Provide the (X, Y) coordinate of the cell's center where the given text is located.  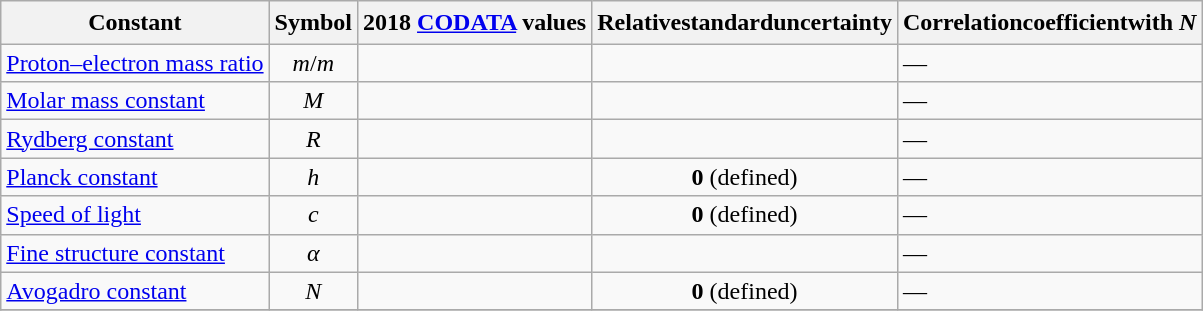
Planck constant (135, 177)
m/m (313, 63)
Correlationcoefficientwith N (1050, 22)
Rydberg constant (135, 139)
h (313, 177)
R (313, 139)
Speed of light (135, 215)
α (313, 253)
M (313, 101)
Symbol (313, 22)
c (313, 215)
Relativestandarduncertainty (745, 22)
N (313, 291)
Proton–electron mass ratio (135, 63)
Fine structure constant (135, 253)
2018 CODATA values (475, 22)
Avogadro constant (135, 291)
Molar mass constant (135, 101)
Constant (135, 22)
